For the text-containing cell, return its midpoint in [X, Y] coordinate format. 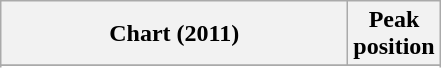
Chart (2011) [174, 34]
Peakposition [394, 34]
